Extract the (X, Y) coordinate from the center of the cell holding the provided text.  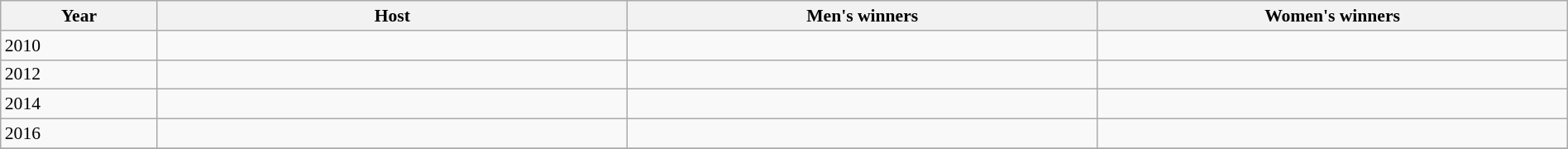
2016 (79, 134)
Host (392, 16)
Men's winners (863, 16)
Year (79, 16)
2012 (79, 74)
Women's winners (1332, 16)
2014 (79, 104)
2010 (79, 46)
